From the cell containing the given text, extract its center point as (x, y) coordinate. 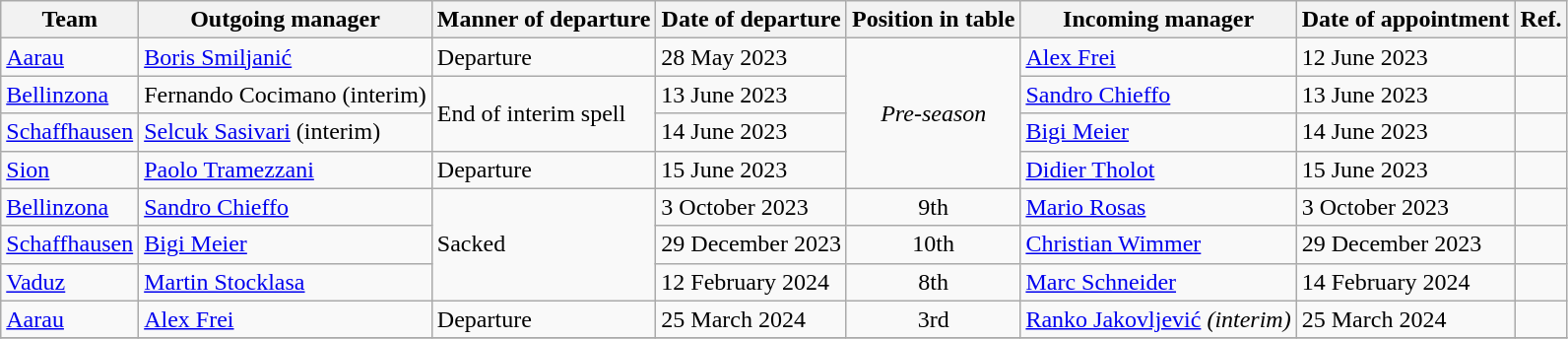
Incoming manager (1158, 20)
Fernando Cocimano (interim) (286, 95)
Ranko Jakovljević (interim) (1158, 319)
14 February 2024 (1405, 282)
8th (933, 282)
Christian Wimmer (1158, 244)
Didier Tholot (1158, 169)
Team (70, 20)
Pre-season (933, 113)
Position in table (933, 20)
Sion (70, 169)
Mario Rosas (1158, 207)
End of interim spell (544, 113)
Manner of departure (544, 20)
Vaduz (70, 282)
Date of appointment (1405, 20)
Outgoing manager (286, 20)
Date of departure (751, 20)
Marc Schneider (1158, 282)
Paolo Tramezzani (286, 169)
Ref. (1540, 20)
3rd (933, 319)
10th (933, 244)
Sacked (544, 244)
12 June 2023 (1405, 57)
Martin Stocklasa (286, 282)
Boris Smiljanić (286, 57)
9th (933, 207)
12 February 2024 (751, 282)
28 May 2023 (751, 57)
Selcuk Sasivari (interim) (286, 132)
